Identify which cell holds the provided text, then report its (X, Y) central coordinate. 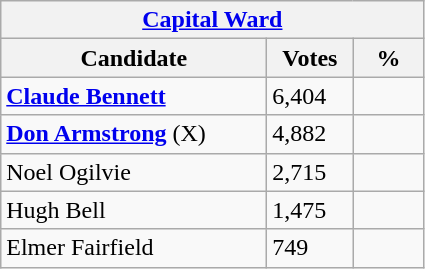
Votes (310, 58)
Elmer Fairfield (134, 248)
Capital Ward (212, 20)
Candidate (134, 58)
Claude Bennett (134, 96)
4,882 (310, 134)
6,404 (310, 96)
Don Armstrong (X) (134, 134)
Noel Ogilvie (134, 172)
2,715 (310, 172)
Hugh Bell (134, 210)
% (388, 58)
749 (310, 248)
1,475 (310, 210)
